Return (X, Y) of the center of cell containing provided text 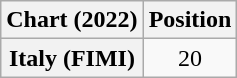
Position (190, 20)
20 (190, 58)
Italy (FIMI) (72, 58)
Chart (2022) (72, 20)
